Detect which cell encompasses the target text, then output its (X, Y) center coordinate. 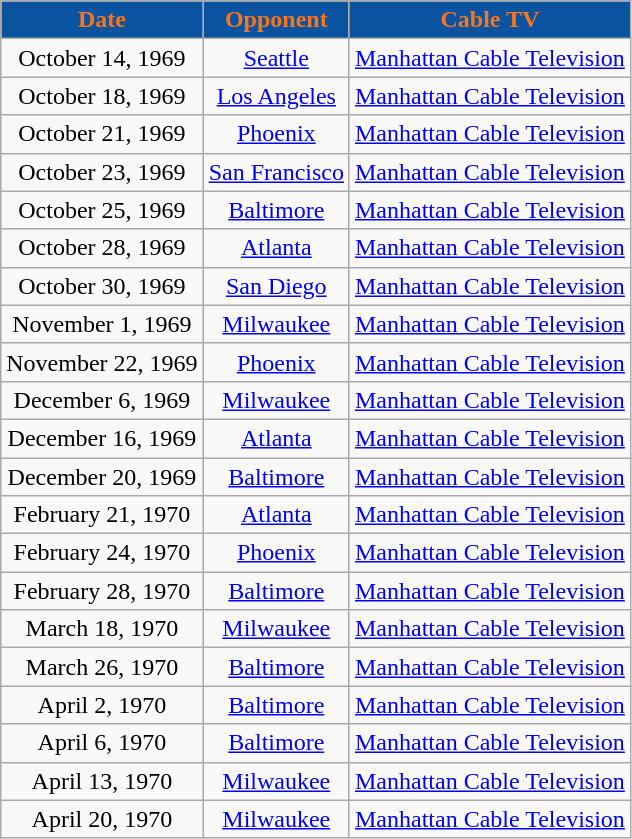
February 24, 1970 (102, 553)
Opponent (276, 20)
February 28, 1970 (102, 591)
San Diego (276, 286)
Cable TV (490, 20)
October 28, 1969 (102, 248)
March 26, 1970 (102, 667)
April 13, 1970 (102, 781)
October 18, 1969 (102, 96)
Los Angeles (276, 96)
December 20, 1969 (102, 477)
October 14, 1969 (102, 58)
April 20, 1970 (102, 819)
San Francisco (276, 172)
November 1, 1969 (102, 324)
Date (102, 20)
October 21, 1969 (102, 134)
October 23, 1969 (102, 172)
December 16, 1969 (102, 438)
December 6, 1969 (102, 400)
March 18, 1970 (102, 629)
April 6, 1970 (102, 743)
Seattle (276, 58)
October 30, 1969 (102, 286)
November 22, 1969 (102, 362)
February 21, 1970 (102, 515)
April 2, 1970 (102, 705)
October 25, 1969 (102, 210)
